Locate the cell with the specified text and output its [x, y] center coordinate. 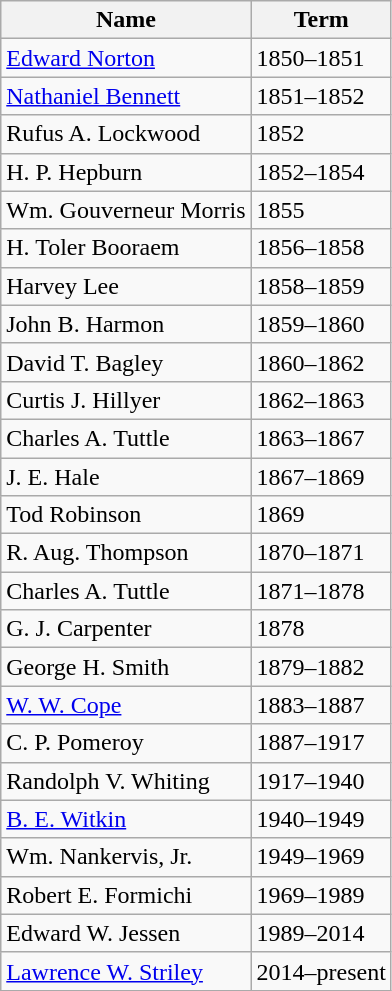
Wm. Gouverneur Morris [126, 210]
1871–1878 [321, 591]
1940–1949 [321, 819]
1852–1854 [321, 172]
2014–present [321, 971]
1969–1989 [321, 895]
1858–1859 [321, 286]
1852 [321, 134]
1869 [321, 515]
Term [321, 20]
George H. Smith [126, 667]
Edward Norton [126, 58]
1860–1862 [321, 362]
J. E. Hale [126, 477]
H. Toler Booraem [126, 248]
H. P. Hepburn [126, 172]
G. J. Carpenter [126, 629]
1883–1887 [321, 705]
1949–1969 [321, 857]
1851–1852 [321, 96]
1870–1871 [321, 553]
Randolph V. Whiting [126, 781]
David T. Bagley [126, 362]
Nathaniel Bennett [126, 96]
Name [126, 20]
W. W. Cope [126, 705]
John B. Harmon [126, 324]
Curtis J. Hillyer [126, 400]
Harvey Lee [126, 286]
R. Aug. Thompson [126, 553]
1863–1867 [321, 438]
1850–1851 [321, 58]
B. E. Witkin [126, 819]
1989–2014 [321, 933]
1855 [321, 210]
1862–1863 [321, 400]
C. P. Pomeroy [126, 743]
Wm. Nankervis, Jr. [126, 857]
Robert E. Formichi [126, 895]
Rufus A. Lockwood [126, 134]
1878 [321, 629]
1879–1882 [321, 667]
1887–1917 [321, 743]
1859–1860 [321, 324]
1917–1940 [321, 781]
Tod Robinson [126, 515]
1867–1869 [321, 477]
Lawrence W. Striley [126, 971]
Edward W. Jessen [126, 933]
1856–1858 [321, 248]
